Search for the cell housing the specified text and yield its [x, y] center coordinate. 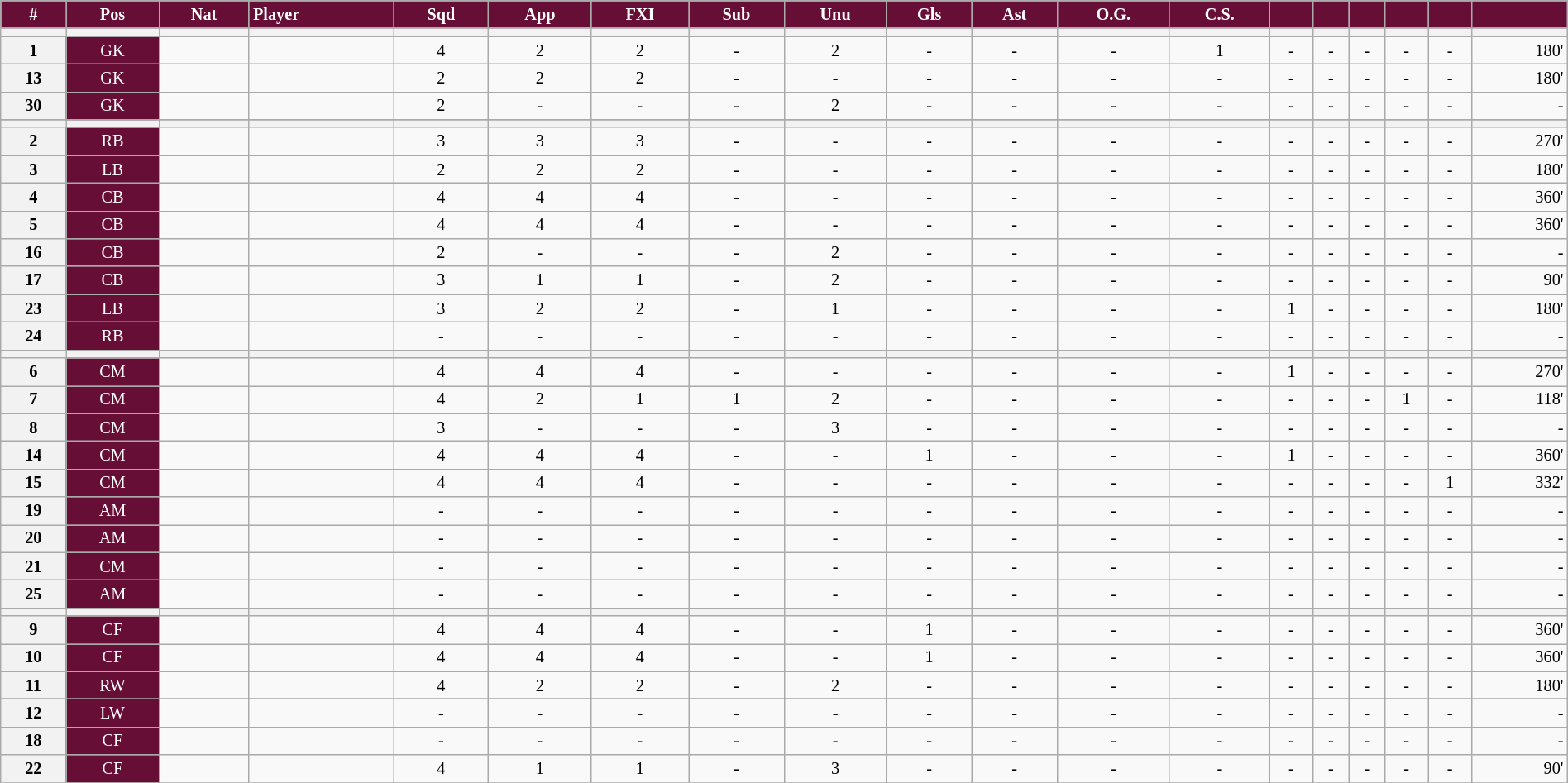
Ast [1014, 14]
Sqd [442, 14]
20 [33, 538]
15 [33, 483]
10 [33, 657]
12 [33, 713]
FXI [640, 14]
18 [33, 741]
13 [33, 78]
8 [33, 427]
O.G. [1113, 14]
C.S. [1219, 14]
Sub [736, 14]
RW [112, 685]
# [33, 14]
17 [33, 280]
19 [33, 510]
7 [33, 399]
21 [33, 566]
6 [33, 371]
5 [33, 225]
30 [33, 106]
332' [1519, 483]
14 [33, 455]
Player [321, 14]
9 [33, 629]
Pos [112, 14]
11 [33, 685]
25 [33, 594]
Unu [835, 14]
16 [33, 252]
Nat [203, 14]
App [540, 14]
Gls [930, 14]
118' [1519, 399]
LW [112, 713]
22 [33, 769]
23 [33, 308]
24 [33, 336]
